Identify which cell holds the provided text, then report its [x, y] central coordinate. 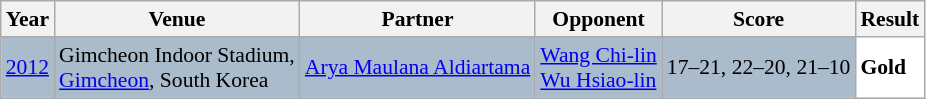
Year [28, 19]
Arya Maulana Aldiartama [418, 68]
2012 [28, 68]
Partner [418, 19]
Result [890, 19]
17–21, 22–20, 21–10 [759, 68]
Venue [177, 19]
Score [759, 19]
Opponent [598, 19]
Wang Chi-lin Wu Hsiao-lin [598, 68]
Gimcheon Indoor Stadium,Gimcheon, South Korea [177, 68]
Gold [890, 68]
